Search for the cell housing the specified text and yield its (x, y) center coordinate. 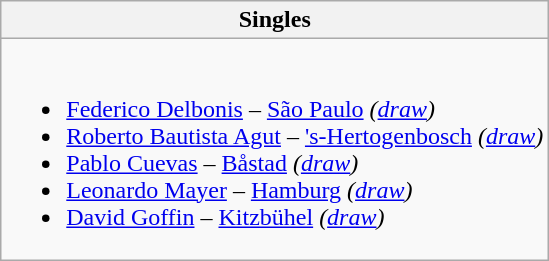
Singles (275, 20)
